Locate the cell with the specified text and output its [X, Y] center coordinate. 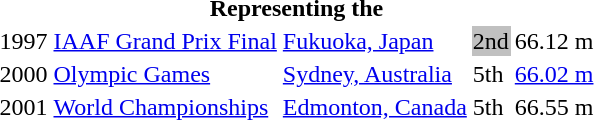
Sydney, Australia [374, 74]
IAAF Grand Prix Final [165, 41]
Olympic Games [165, 74]
2nd [490, 41]
Fukuoka, Japan [374, 41]
5th [490, 74]
